Find where the given text appears and provide that cell's center as (X, Y) coordinate. 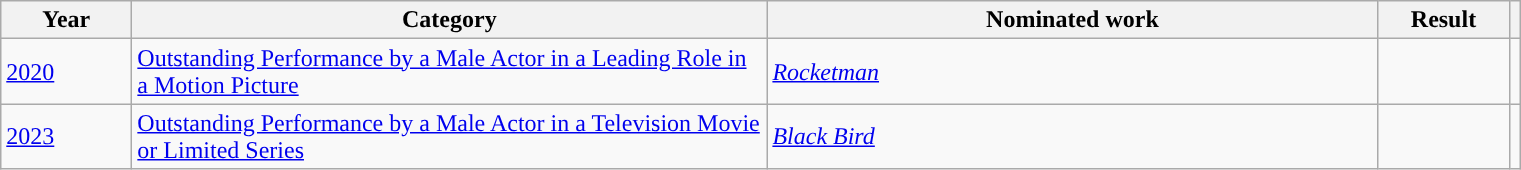
Outstanding Performance by a Male Actor in a Leading Role in a Motion Picture (450, 72)
Result (1444, 20)
2023 (66, 136)
Year (66, 20)
Rocketman (1072, 72)
Nominated work (1072, 20)
Category (450, 20)
Outstanding Performance by a Male Actor in a Television Movie or Limited Series (450, 136)
2020 (66, 72)
Black Bird (1072, 136)
